For the text-containing cell, return its midpoint in [X, Y] coordinate format. 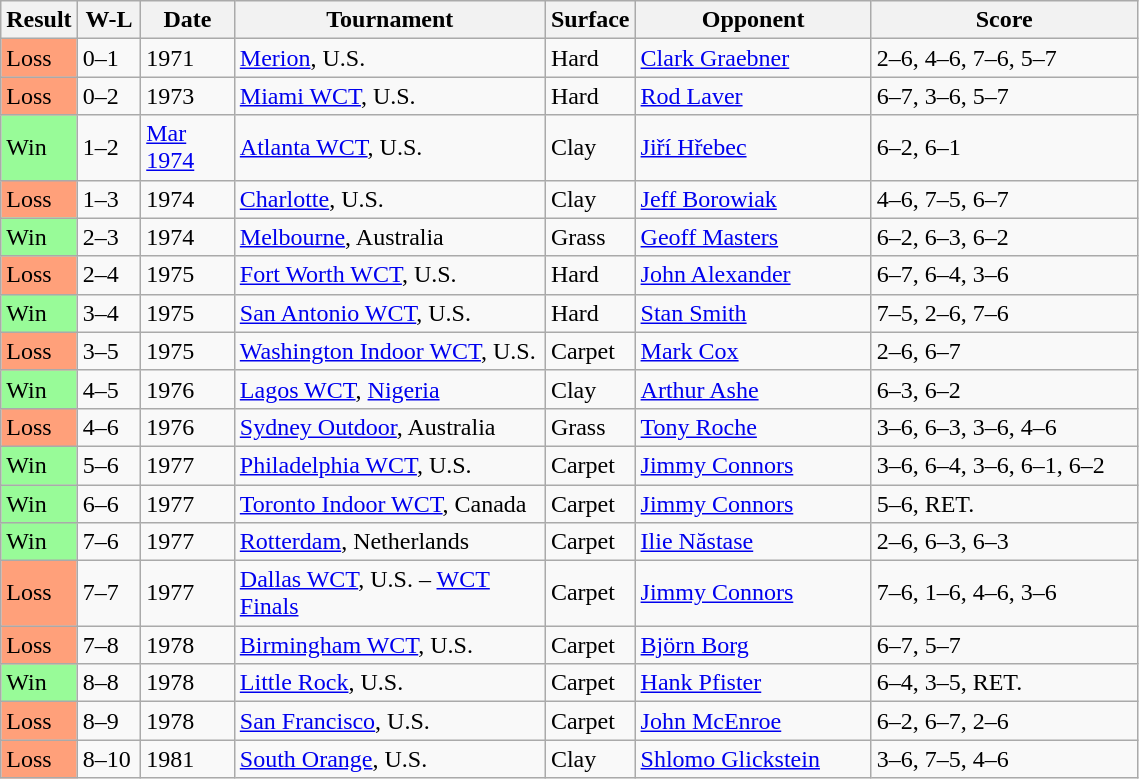
Atlanta WCT, U.S. [390, 148]
0–2 [109, 96]
2–4 [109, 275]
4–5 [109, 389]
Tony Roche [753, 427]
4–6, 7–5, 6–7 [1004, 199]
Fort Worth WCT, U.S. [390, 275]
Score [1004, 20]
Charlotte, U.S. [390, 199]
South Orange, U.S. [390, 759]
John Alexander [753, 275]
7–6 [109, 542]
W-L [109, 20]
Mark Cox [753, 351]
6–2, 6–7, 2–6 [1004, 721]
Hank Pfister [753, 683]
6–7, 6–4, 3–6 [1004, 275]
Shlomo Glickstein [753, 759]
1973 [188, 96]
Jiří Hřebec [753, 148]
6–2, 6–3, 6–2 [1004, 237]
Surface [590, 20]
Rotterdam, Netherlands [390, 542]
5–6 [109, 465]
Dallas WCT, U.S. – WCT Finals [390, 594]
Birmingham WCT, U.S. [390, 645]
1–3 [109, 199]
Toronto Indoor WCT, Canada [390, 503]
3–4 [109, 313]
Miami WCT, U.S. [390, 96]
1971 [188, 58]
8–9 [109, 721]
Washington Indoor WCT, U.S. [390, 351]
8–10 [109, 759]
7–6, 1–6, 4–6, 3–6 [1004, 594]
6–4, 3–5, RET. [1004, 683]
2–3 [109, 237]
Stan Smith [753, 313]
Jeff Borowiak [753, 199]
6–6 [109, 503]
3–6, 7–5, 4–6 [1004, 759]
1981 [188, 759]
3–5 [109, 351]
Merion, U.S. [390, 58]
Mar 1974 [188, 148]
Björn Borg [753, 645]
6–7, 5–7 [1004, 645]
1–2 [109, 148]
John McEnroe [753, 721]
Ilie Năstase [753, 542]
8–8 [109, 683]
7–8 [109, 645]
3–6, 6–4, 3–6, 6–1, 6–2 [1004, 465]
2–6, 6–3, 6–3 [1004, 542]
7–7 [109, 594]
6–2, 6–1 [1004, 148]
Philadelphia WCT, U.S. [390, 465]
0–1 [109, 58]
Clark Graebner [753, 58]
Sydney Outdoor, Australia [390, 427]
Lagos WCT, Nigeria [390, 389]
Geoff Masters [753, 237]
Little Rock, U.S. [390, 683]
Tournament [390, 20]
Melbourne, Australia [390, 237]
San Francisco, U.S. [390, 721]
6–7, 3–6, 5–7 [1004, 96]
San Antonio WCT, U.S. [390, 313]
Opponent [753, 20]
5–6, RET. [1004, 503]
Arthur Ashe [753, 389]
3–6, 6–3, 3–6, 4–6 [1004, 427]
4–6 [109, 427]
2–6, 6–7 [1004, 351]
6–3, 6–2 [1004, 389]
2–6, 4–6, 7–6, 5–7 [1004, 58]
Date [188, 20]
7–5, 2–6, 7–6 [1004, 313]
Rod Laver [753, 96]
Result [39, 20]
